Find where the given text appears and provide that cell's center as [X, Y] coordinate. 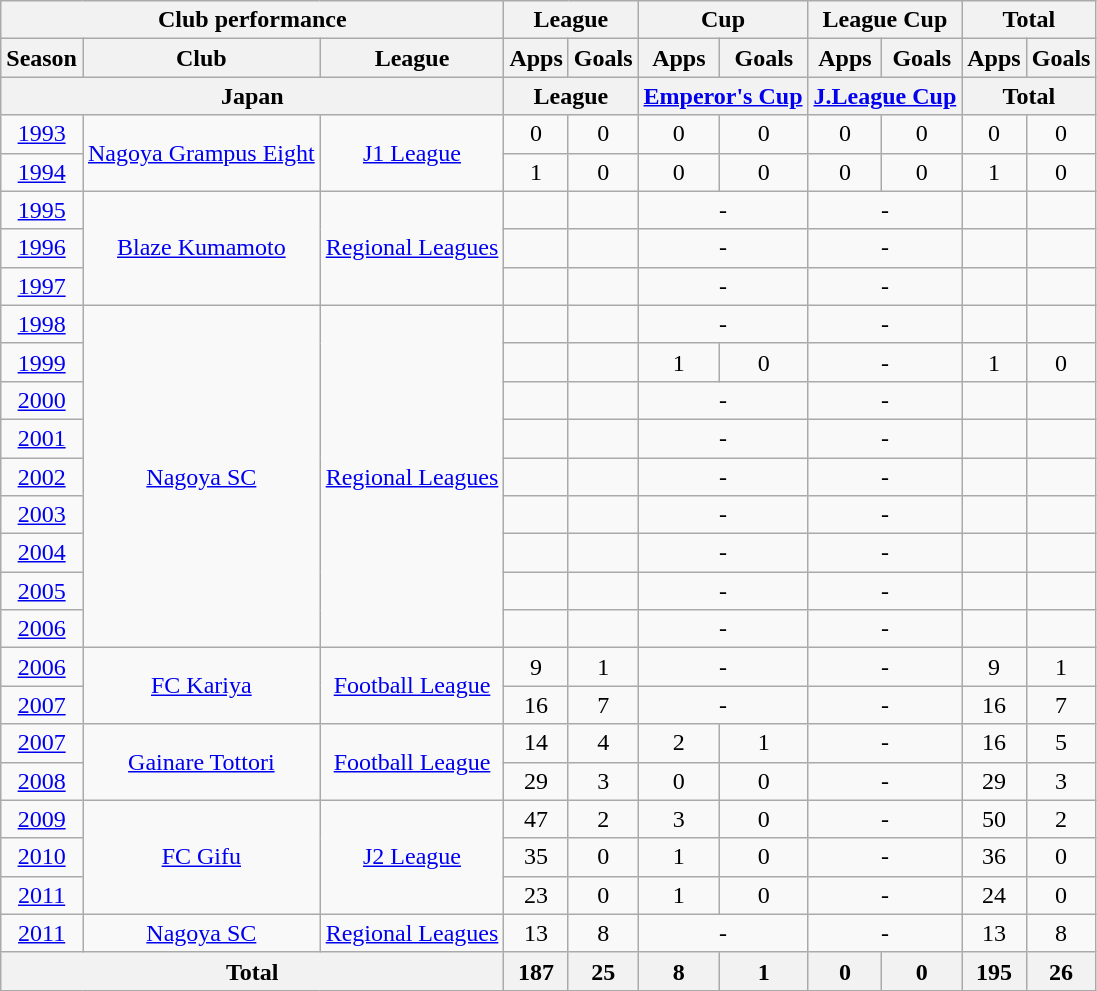
2000 [42, 400]
Cup [723, 20]
1999 [42, 362]
J2 League [412, 857]
23 [536, 895]
2004 [42, 553]
2008 [42, 781]
14 [536, 743]
24 [994, 895]
Japan [252, 96]
47 [536, 819]
2009 [42, 819]
26 [1061, 971]
J1 League [412, 153]
1996 [42, 248]
1997 [42, 286]
FC Kariya [201, 686]
50 [994, 819]
1995 [42, 210]
Blaze Kumamoto [201, 248]
1998 [42, 324]
35 [536, 857]
FC Gifu [201, 857]
League Cup [885, 20]
2010 [42, 857]
2001 [42, 438]
1993 [42, 134]
195 [994, 971]
36 [994, 857]
2003 [42, 515]
Season [42, 58]
Emperor's Cup [723, 96]
Club [201, 58]
Club performance [252, 20]
J.League Cup [885, 96]
4 [603, 743]
1994 [42, 172]
25 [603, 971]
5 [1061, 743]
Gainare Tottori [201, 762]
187 [536, 971]
2005 [42, 591]
2002 [42, 477]
Nagoya Grampus Eight [201, 153]
